Detect which cell encompasses the target text, then output its [X, Y] center coordinate. 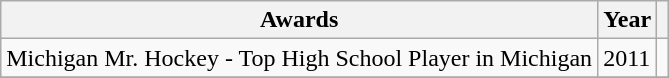
2011 [628, 58]
Awards [300, 20]
Michigan Mr. Hockey - Top High School Player in Michigan [300, 58]
Year [628, 20]
